Identify which cell holds the provided text, then report its (x, y) central coordinate. 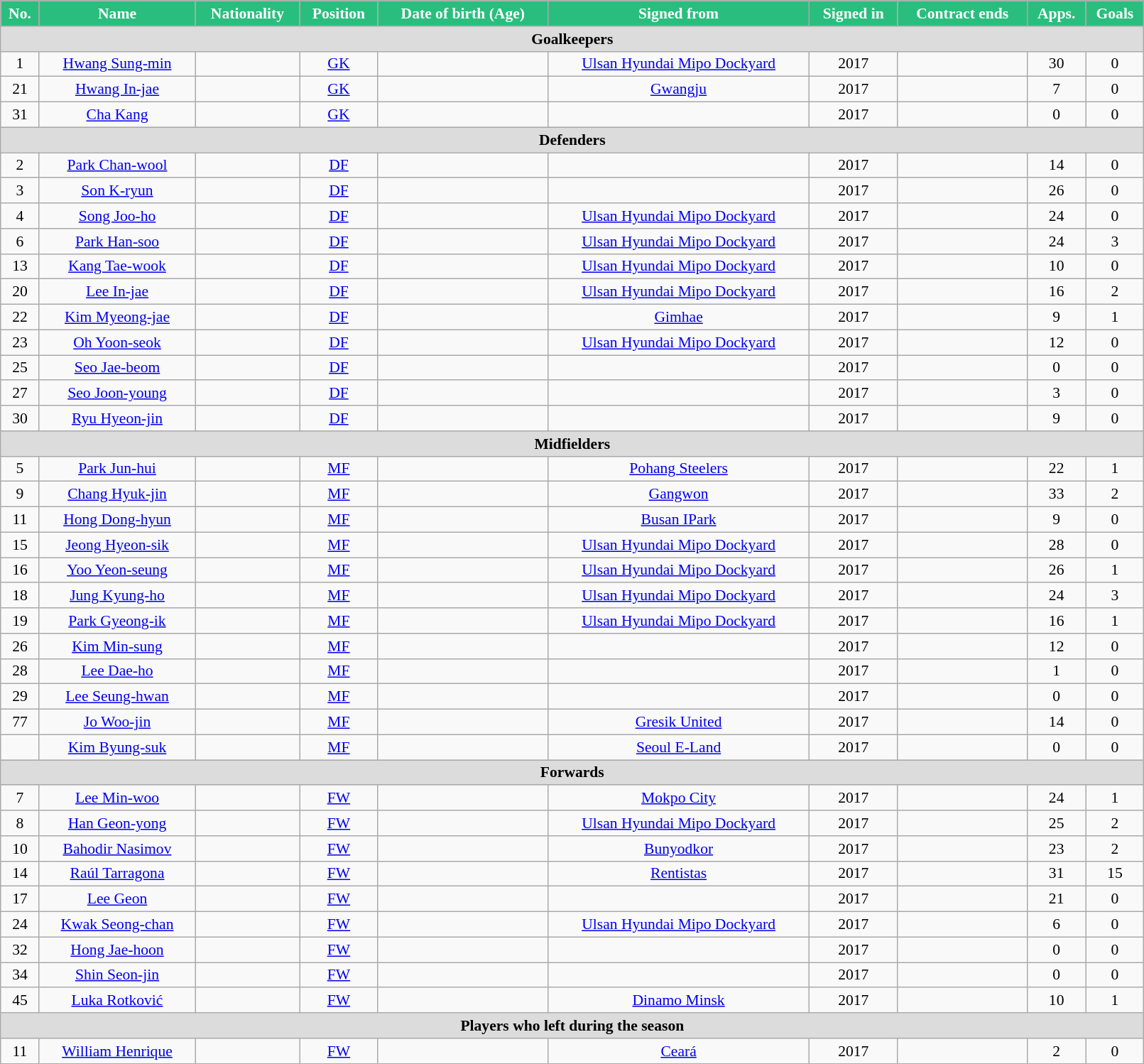
Son K-ryun (117, 191)
4 (20, 216)
Seoul E-Land (679, 747)
Busan IPark (679, 520)
Hong Dong-hyun (117, 520)
No. (20, 13)
5 (20, 469)
77 (20, 722)
Luka Rotković (117, 1001)
Kim Byung-suk (117, 747)
Goals (1115, 13)
Seo Jae-beom (117, 368)
Han Geon-yong (117, 823)
Lee Geon (117, 899)
Gangwon (679, 494)
Park Han-soo (117, 241)
Apps. (1057, 13)
Jo Woo-jin (117, 722)
Park Gyeong-ik (117, 621)
29 (20, 697)
Chang Hyuk-jin (117, 494)
Gresik United (679, 722)
8 (20, 823)
Yoo Yeon-seung (117, 570)
34 (20, 975)
William Henrique (117, 1051)
Gimhae (679, 317)
Bahodir Nasimov (117, 849)
17 (20, 899)
Song Joo-ho (117, 216)
Dinamo Minsk (679, 1001)
Shin Seon-jin (117, 975)
Lee Seung-hwan (117, 697)
Goalkeepers (572, 39)
Date of birth (Age) (463, 13)
Defenders (572, 140)
Rentistas (679, 874)
Nationality (247, 13)
Forwards (572, 773)
Contract ends (962, 13)
Mokpo City (679, 798)
18 (20, 596)
Name (117, 13)
Gwangju (679, 89)
Ceará (679, 1051)
Hong Jae-hoon (117, 950)
Midfielders (572, 444)
Oh Yoon-seok (117, 342)
Kwak Seong-chan (117, 925)
Hwang In-jae (117, 89)
Signed from (679, 13)
Lee In-jae (117, 292)
13 (20, 266)
Kim Myeong-jae (117, 317)
20 (20, 292)
45 (20, 1001)
33 (1057, 494)
Lee Min-woo (117, 798)
Kang Tae-wook (117, 266)
Kim Min-sung (117, 646)
Ryu Hyeon-jin (117, 418)
Position (339, 13)
Seo Joon-young (117, 393)
Jung Kyung-ho (117, 596)
Bunyodkor (679, 849)
Hwang Sung-min (117, 64)
Pohang Steelers (679, 469)
19 (20, 621)
Players who left during the season (572, 1026)
Cha Kang (117, 115)
27 (20, 393)
Lee Dae-ho (117, 671)
Signed in (854, 13)
Raúl Tarragona (117, 874)
32 (20, 950)
Jeong Hyeon-sik (117, 545)
Park Jun-hui (117, 469)
Park Chan-wool (117, 165)
